Determine the [x, y] coordinate at the center of the cell enclosing the given text.  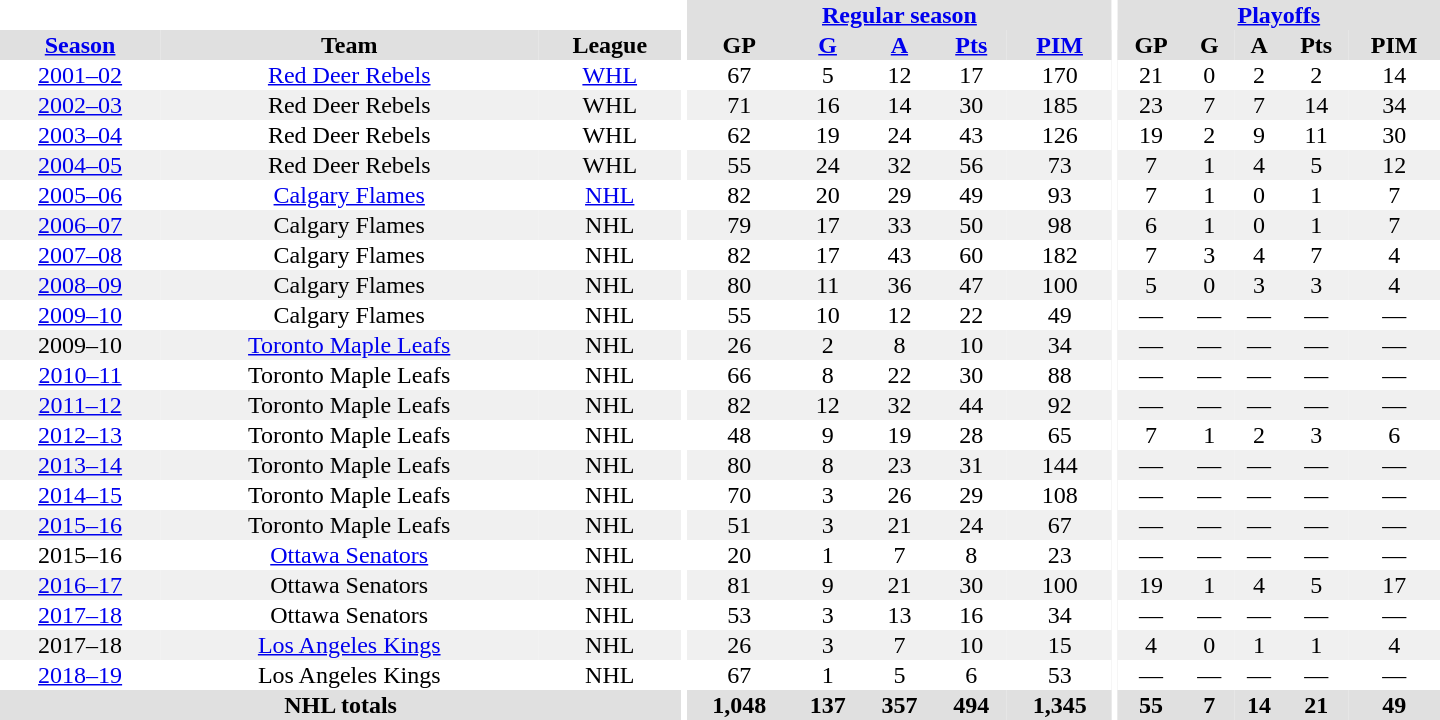
36 [900, 285]
2004–05 [80, 165]
48 [740, 435]
2006–07 [80, 225]
71 [740, 105]
33 [900, 225]
NHL totals [340, 705]
126 [1060, 135]
60 [971, 255]
2012–13 [80, 435]
2010–11 [80, 375]
81 [740, 585]
92 [1060, 405]
Regular season [900, 15]
2008–09 [80, 285]
15 [1060, 645]
1,345 [1060, 705]
494 [971, 705]
88 [1060, 375]
2002–03 [80, 105]
56 [971, 165]
League [610, 45]
Season [80, 45]
73 [1060, 165]
144 [1060, 465]
70 [740, 495]
1,048 [740, 705]
108 [1060, 495]
185 [1060, 105]
2016–17 [80, 585]
50 [971, 225]
51 [740, 525]
Playoffs [1279, 15]
44 [971, 405]
2013–14 [80, 465]
79 [740, 225]
2007–08 [80, 255]
93 [1060, 195]
137 [828, 705]
65 [1060, 435]
98 [1060, 225]
357 [900, 705]
2014–15 [80, 495]
182 [1060, 255]
Team [349, 45]
62 [740, 135]
170 [1060, 75]
31 [971, 465]
47 [971, 285]
2003–04 [80, 135]
13 [900, 615]
2001–02 [80, 75]
66 [740, 375]
2005–06 [80, 195]
2011–12 [80, 405]
2018–19 [80, 675]
28 [971, 435]
